For the text-containing cell, return its midpoint in (x, y) coordinate format. 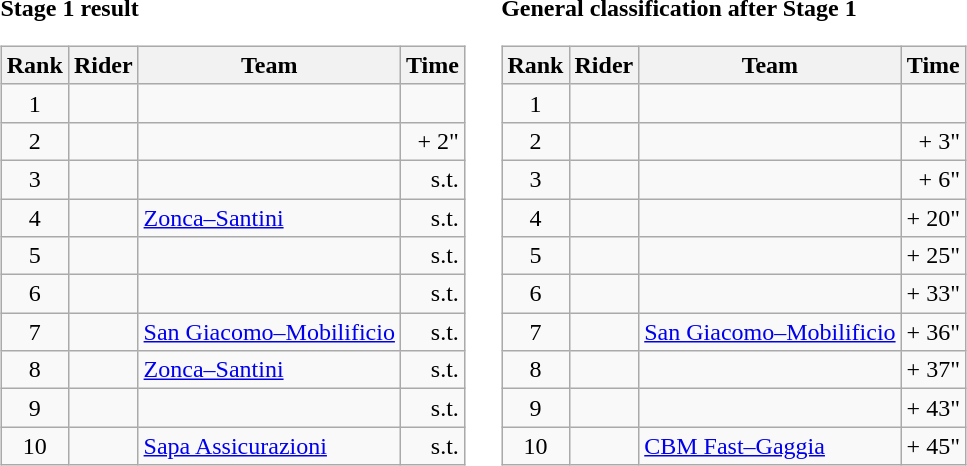
+ 36" (933, 332)
Sapa Assicurazioni (269, 446)
+ 6" (933, 179)
+ 2" (432, 141)
+ 25" (933, 256)
+ 37" (933, 370)
+ 43" (933, 408)
CBM Fast–Gaggia (770, 446)
+ 33" (933, 294)
+ 20" (933, 217)
+ 45" (933, 446)
+ 3" (933, 141)
